Search for the cell housing the specified text and yield its [x, y] center coordinate. 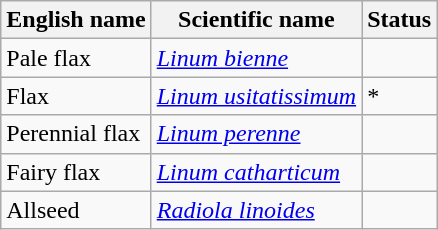
Allseed [76, 210]
* [400, 96]
Linum usitatissimum [256, 96]
Scientific name [256, 20]
Status [400, 20]
Linum bienne [256, 58]
Flax [76, 96]
Linum catharticum [256, 172]
Perennial flax [76, 134]
Linum perenne [256, 134]
English name [76, 20]
Fairy flax [76, 172]
Radiola linoides [256, 210]
Pale flax [76, 58]
